Provide the [X, Y] coordinate of the cell's center where the given text is located.  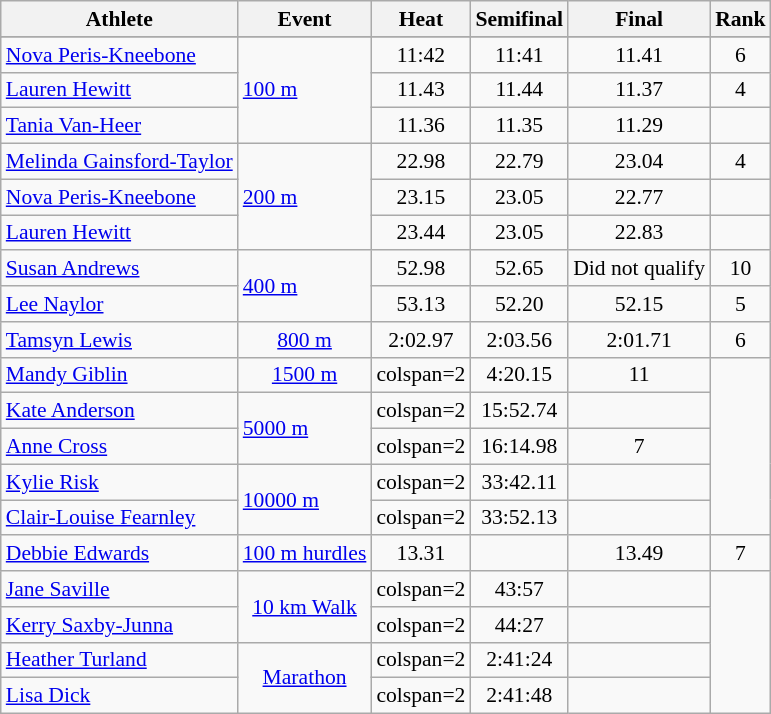
100 m hurdles [305, 554]
Susan Andrews [120, 269]
33:52.13 [519, 518]
11:42 [420, 55]
53.13 [420, 304]
43:57 [519, 589]
5000 m [305, 428]
Event [305, 19]
800 m [305, 340]
Lee Naylor [120, 304]
11.29 [639, 126]
11.36 [420, 126]
Anne Cross [120, 447]
11.44 [519, 90]
22.77 [639, 197]
Heather Turland [120, 660]
11.43 [420, 90]
16:14.98 [519, 447]
2:02.97 [420, 340]
23.15 [420, 197]
Melinda Gainsford-Taylor [120, 162]
400 m [305, 286]
52.20 [519, 304]
10 [740, 269]
Kerry Saxby-Junna [120, 625]
10000 m [305, 500]
Rank [740, 19]
Semifinal [519, 19]
11 [639, 375]
Kylie Risk [120, 482]
Athlete [120, 19]
Clair-Louise Fearnley [120, 518]
Kate Anderson [120, 411]
Lisa Dick [120, 696]
Tania Van-Heer [120, 126]
Mandy Giblin [120, 375]
2:41:24 [519, 660]
44:27 [519, 625]
Did not qualify [639, 269]
23.44 [420, 233]
5 [740, 304]
15:52.74 [519, 411]
Marathon [305, 678]
13.49 [639, 554]
11.41 [639, 55]
22.98 [420, 162]
22.83 [639, 233]
52.65 [519, 269]
23.04 [639, 162]
Final [639, 19]
2:03.56 [519, 340]
22.79 [519, 162]
Debbie Edwards [120, 554]
52.98 [420, 269]
11.35 [519, 126]
Jane Saville [120, 589]
10 km Walk [305, 606]
Heat [420, 19]
52.15 [639, 304]
2:41:48 [519, 696]
13.31 [420, 554]
2:01.71 [639, 340]
11:41 [519, 55]
11.37 [639, 90]
1500 m [305, 375]
100 m [305, 90]
200 m [305, 198]
33:42.11 [519, 482]
4:20.15 [519, 375]
Tamsyn Lewis [120, 340]
